Output the (x, y) coordinate of the center of the cell containing the given text.  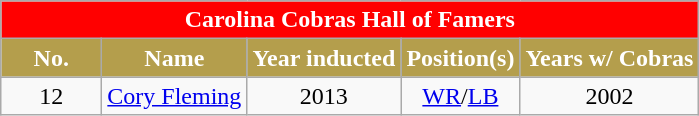
Year inducted (324, 58)
2013 (324, 96)
12 (52, 96)
Name (174, 58)
Position(s) (460, 58)
Cory Fleming (174, 96)
2002 (610, 96)
No. (52, 58)
WR/LB (460, 96)
Years w/ Cobras (610, 58)
Carolina Cobras Hall of Famers (350, 20)
